Scan for the cell matching the given text and deliver its [X, Y] coordinate at center. 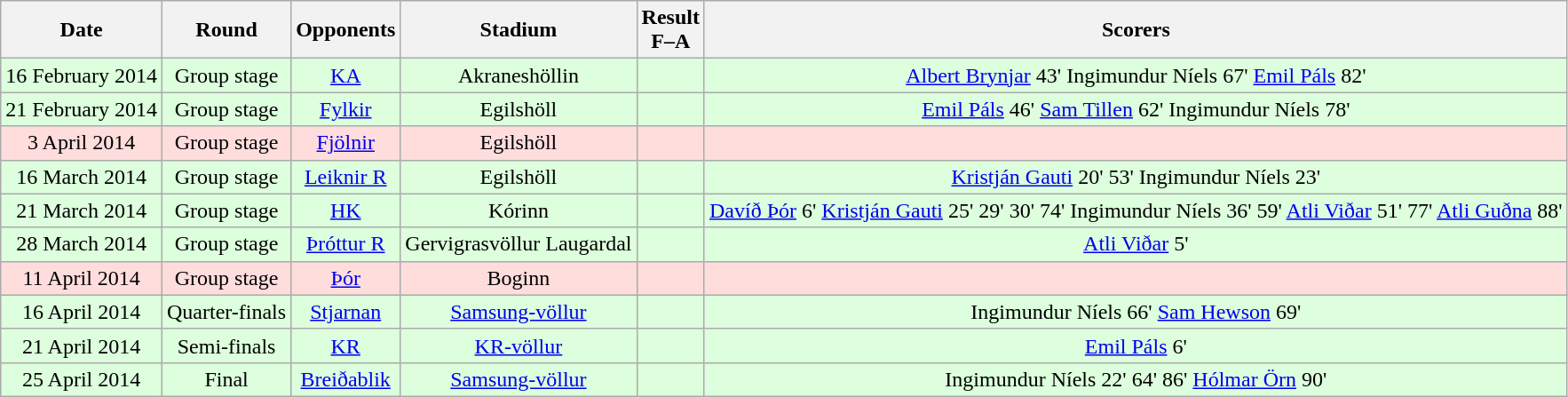
Semi-finals [226, 345]
16 February 2014 [82, 75]
Albert Brynjar 43' Ingimundur Níels 67' Emil Páls 82' [1136, 75]
Davíð Þór 6' Kristján Gauti 25' 29' 30' 74' Ingimundur Níels 36' 59' Atli Viðar 51' 77' Atli Guðna 88' [1136, 210]
Stadium [519, 30]
Ingimundur Níels 66' Sam Hewson 69' [1136, 312]
Boginn [519, 278]
Kristján Gauti 20' 53' Ingimundur Níels 23' [1136, 177]
Scorers [1136, 30]
Emil Páls 6' [1136, 345]
Emil Páls 46' Sam Tillen 62' Ingimundur Níels 78' [1136, 109]
3 April 2014 [82, 143]
Stjarnan [346, 312]
25 April 2014 [82, 379]
11 April 2014 [82, 278]
Ingimundur Níels 22' 64' 86' Hólmar Örn 90' [1136, 379]
16 April 2014 [82, 312]
Fjölnir [346, 143]
Þór [346, 278]
Date [82, 30]
Breiðablik [346, 379]
Þróttur R [346, 244]
28 March 2014 [82, 244]
Akraneshöllin [519, 75]
Atli Viðar 5' [1136, 244]
Quarter-finals [226, 312]
Opponents [346, 30]
21 February 2014 [82, 109]
21 April 2014 [82, 345]
KA [346, 75]
KR-völlur [519, 345]
16 March 2014 [82, 177]
HK [346, 210]
Final [226, 379]
Gervigrasvöllur Laugardal [519, 244]
Round [226, 30]
21 March 2014 [82, 210]
KR [346, 345]
Leiknir R [346, 177]
Kórinn [519, 210]
Fylkir [346, 109]
ResultF–A [670, 30]
